Find where the given text appears and provide that cell's center as [X, Y] coordinate. 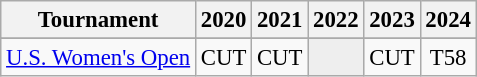
2021 [280, 20]
2020 [223, 20]
Tournament [98, 20]
2023 [392, 20]
2022 [336, 20]
U.S. Women's Open [98, 58]
2024 [448, 20]
T58 [448, 58]
